Scan for the cell matching the given text and deliver its [x, y] coordinate at center. 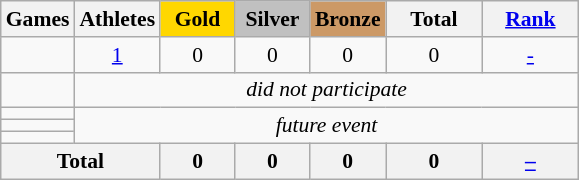
Rank [530, 19]
Gold [198, 19]
- [530, 55]
Bronze [348, 19]
Silver [272, 19]
1 [117, 55]
Games [38, 19]
future event [326, 126]
did not participate [326, 90]
Athletes [117, 19]
– [530, 162]
